Extract the [X, Y] coordinate from the center of the cell holding the provided text.  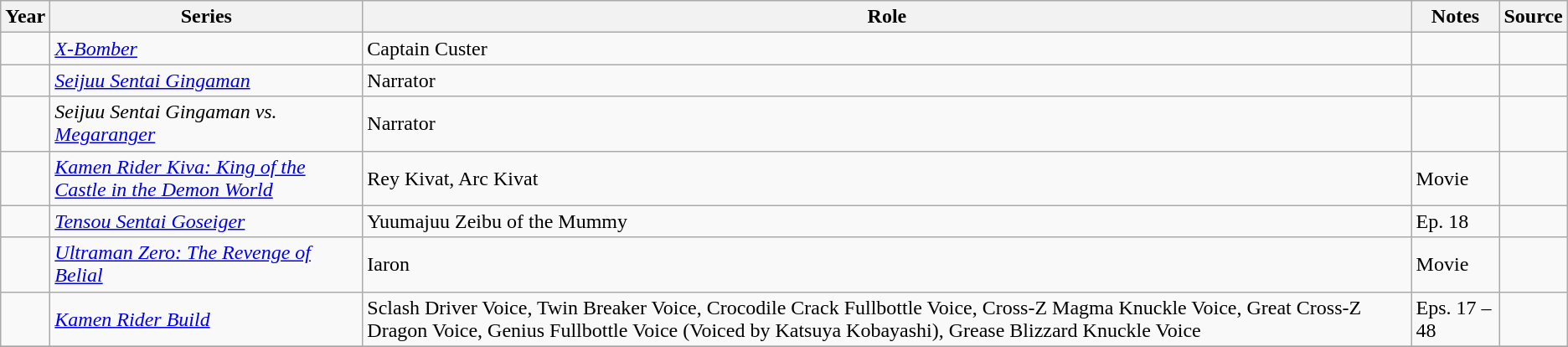
Seijuu Sentai Gingaman vs. Megaranger [206, 124]
Kamen Rider Kiva: King of the Castle in the Demon World [206, 178]
X-Bomber [206, 49]
Eps. 17 – 48 [1456, 319]
Yuumajuu Zeibu of the Mummy [887, 221]
Kamen Rider Build [206, 319]
Tensou Sentai Goseiger [206, 221]
Ep. 18 [1456, 221]
Iaron [887, 265]
Role [887, 17]
Series [206, 17]
Seijuu Sentai Gingaman [206, 80]
Year [25, 17]
Rey Kivat, Arc Kivat [887, 178]
Source [1533, 17]
Ultraman Zero: The Revenge of Belial [206, 265]
Notes [1456, 17]
Captain Custer [887, 49]
